From the cell containing the given text, extract its center point as [x, y] coordinate. 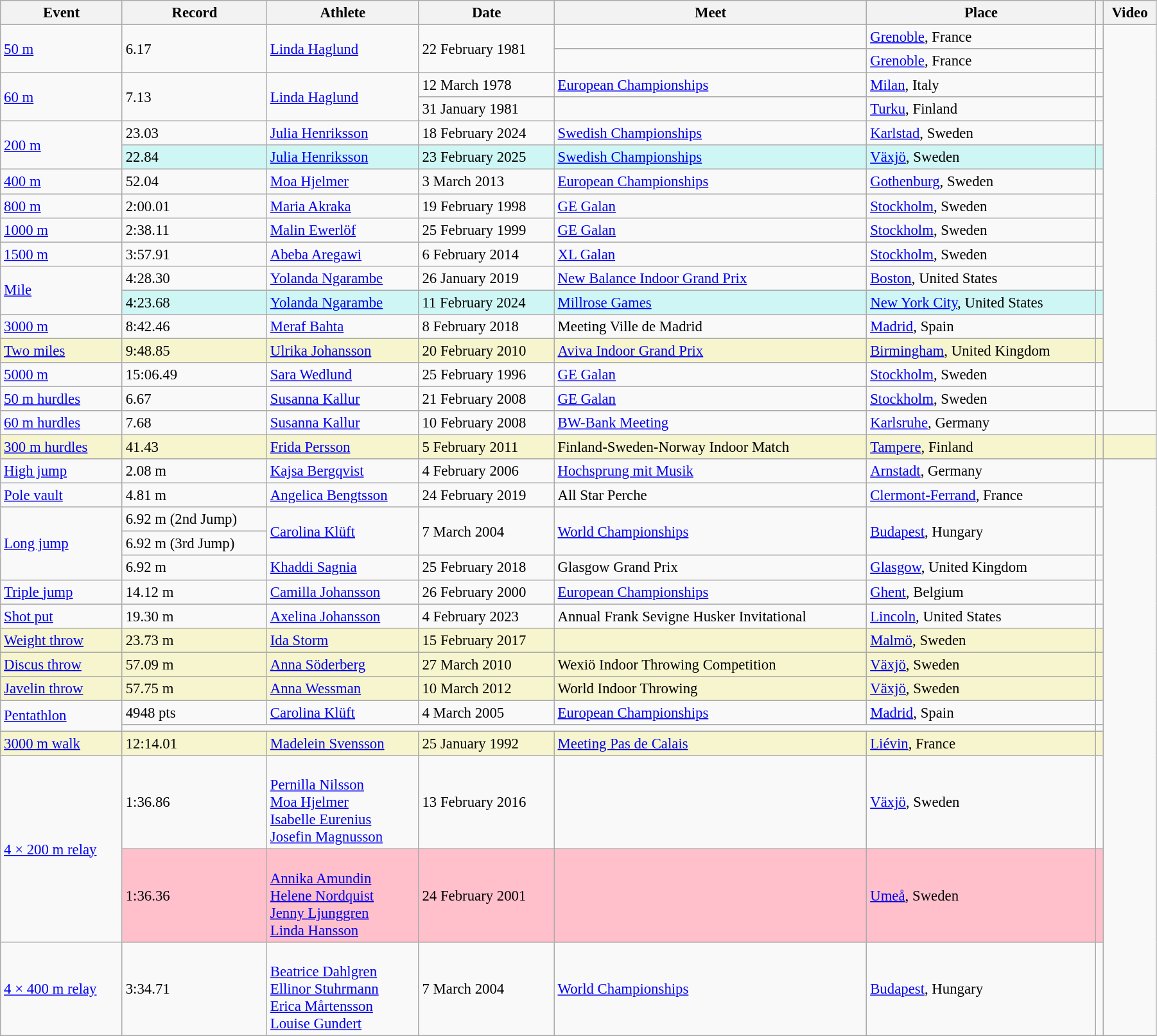
11 February 2024 [487, 302]
19.30 m [194, 616]
Madelein Svensson [343, 743]
50 m hurdles [62, 399]
Glasgow, United Kingdom [981, 568]
3 March 2013 [487, 182]
Malmö, Sweden [981, 640]
22 February 1981 [487, 49]
12:14.01 [194, 743]
Aviva Indoor Grand Prix [710, 350]
26 February 2000 [487, 592]
Pernilla NilssonMoa HjelmerIsabelle EureniusJosefin Magnusson [343, 802]
60 m hurdles [62, 423]
Malin Ewerlöf [343, 230]
XL Galan [710, 254]
4:28.30 [194, 278]
New Balance Indoor Grand Prix [710, 278]
Place [981, 13]
BW-Bank Meeting [710, 423]
Birmingham, United Kingdom [981, 350]
Wexiö Indoor Throwing Competition [710, 664]
25 January 1992 [487, 743]
Shot put [62, 616]
19 February 1998 [487, 206]
Ida Storm [343, 640]
4 × 200 m relay [62, 849]
Glasgow Grand Prix [710, 568]
High jump [62, 471]
6.67 [194, 399]
21 February 2008 [487, 399]
57.09 m [194, 664]
2:00.01 [194, 206]
50 m [62, 49]
52.04 [194, 182]
Athlete [343, 13]
Discus throw [62, 664]
300 m hurdles [62, 447]
1:36.36 [194, 896]
4948 pts [194, 712]
Umeå, Sweden [981, 896]
Ulrika Johansson [343, 350]
Video [1130, 13]
Lincoln, United States [981, 616]
Two miles [62, 350]
23.03 [194, 134]
12 March 1978 [487, 85]
Liévin, France [981, 743]
Angelica Bengtsson [343, 496]
Karlsruhe, Germany [981, 423]
7.13 [194, 98]
Javelin throw [62, 689]
6.17 [194, 49]
Event [62, 13]
15:06.49 [194, 375]
8 February 2018 [487, 327]
26 January 2019 [487, 278]
1000 m [62, 230]
Frida Persson [343, 447]
8:42.46 [194, 327]
14.12 m [194, 592]
Camilla Johansson [343, 592]
60 m [62, 98]
Meeting Ville de Madrid [710, 327]
22.84 [194, 157]
4.81 m [194, 496]
4 February 2006 [487, 471]
1:36.86 [194, 802]
10 February 2008 [487, 423]
7.68 [194, 423]
13 February 2016 [487, 802]
Anna Wessman [343, 689]
27 March 2010 [487, 664]
Annika AmundinHelene NordquistJenny LjunggrenLinda Hansson [343, 896]
Finland-Sweden-Norway Indoor Match [710, 447]
Triple jump [62, 592]
23.73 m [194, 640]
Turku, Finland [981, 109]
Abeba Aregawi [343, 254]
25 February 2018 [487, 568]
Anna Söderberg [343, 664]
1500 m [62, 254]
Tampere, Finland [981, 447]
Hochsprung mit Musik [710, 471]
9:48.85 [194, 350]
Pentathlon [62, 716]
4 × 400 m relay [62, 989]
Arnstadt, Germany [981, 471]
15 February 2017 [487, 640]
4 March 2005 [487, 712]
4:23.68 [194, 302]
Gothenburg, Sweden [981, 182]
400 m [62, 182]
5000 m [62, 375]
Axelina Johansson [343, 616]
Karlstad, Sweden [981, 134]
31 January 1981 [487, 109]
6.92 m (2nd Jump) [194, 519]
23 February 2025 [487, 157]
2.08 m [194, 471]
18 February 2024 [487, 134]
Milan, Italy [981, 85]
Clermont-Ferrand, France [981, 496]
Mile [62, 290]
Meet [710, 13]
Date [487, 13]
Annual Frank Sevigne Husker Invitational [710, 616]
All Star Perche [710, 496]
World Indoor Throwing [710, 689]
New York City, United States [981, 302]
Beatrice DahlgrenEllinor StuhrmannErica MårtenssonLouise Gundert [343, 989]
10 March 2012 [487, 689]
Khaddi Sagnia [343, 568]
Sara Wedlund [343, 375]
Millrose Games [710, 302]
20 February 2010 [487, 350]
3:57.91 [194, 254]
25 February 1999 [487, 230]
800 m [62, 206]
Moa Hjelmer [343, 182]
Boston, United States [981, 278]
Weight throw [62, 640]
Long jump [62, 543]
6 February 2014 [487, 254]
Ghent, Belgium [981, 592]
6.92 m (3rd Jump) [194, 544]
6.92 m [194, 568]
2:38.11 [194, 230]
Maria Akraka [343, 206]
3000 m [62, 327]
200 m [62, 145]
Record [194, 13]
5 February 2011 [487, 447]
3000 m walk [62, 743]
41.43 [194, 447]
4 February 2023 [487, 616]
Meraf Bahta [343, 327]
57.75 m [194, 689]
24 February 2001 [487, 896]
Pole vault [62, 496]
Kajsa Bergqvist [343, 471]
3:34.71 [194, 989]
24 February 2019 [487, 496]
Meeting Pas de Calais [710, 743]
25 February 1996 [487, 375]
